Locate the cell with the specified text and output its [x, y] center coordinate. 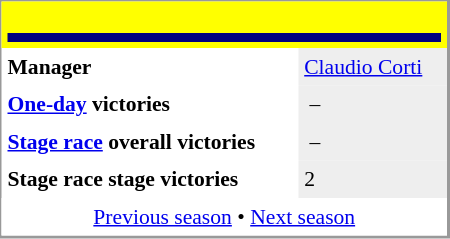
Stage race stage victories [150, 179]
Manager [150, 67]
2 [372, 179]
One-day victories [150, 105]
Claudio Corti [372, 67]
Stage race overall victories [150, 142]
Previous season • Next season [225, 217]
